Identify which cell holds the provided text, then report its (X, Y) central coordinate. 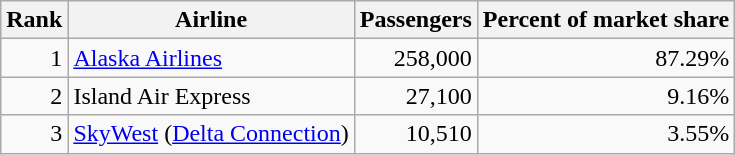
SkyWest (Delta Connection) (211, 134)
Island Air Express (211, 96)
Airline (211, 20)
2 (34, 96)
87.29% (606, 58)
10,510 (416, 134)
3.55% (606, 134)
Percent of market share (606, 20)
1 (34, 58)
258,000 (416, 58)
9.16% (606, 96)
3 (34, 134)
27,100 (416, 96)
Rank (34, 20)
Alaska Airlines (211, 58)
Passengers (416, 20)
